Return [X, Y] of the center of cell containing provided text 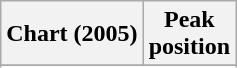
Chart (2005) [72, 34]
Peak position [189, 34]
